Search for the cell housing the specified text and yield its [X, Y] center coordinate. 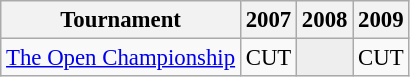
2009 [381, 20]
The Open Championship [121, 58]
Tournament [121, 20]
2007 [268, 20]
2008 [325, 20]
